Identify which cell holds the provided text, then report its [X, Y] central coordinate. 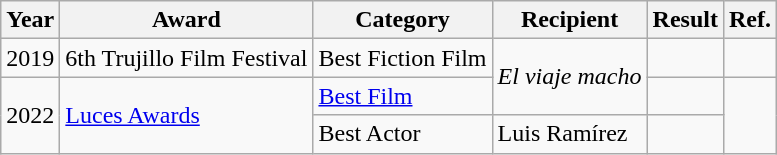
Luis Ramírez [570, 134]
Luces Awards [186, 115]
Best Actor [402, 134]
Result [685, 20]
Ref. [750, 20]
2019 [30, 58]
El viaje macho [570, 77]
6th Trujillo Film Festival [186, 58]
2022 [30, 115]
Best Fiction Film [402, 58]
Category [402, 20]
Recipient [570, 20]
Best Film [402, 96]
Year [30, 20]
Award [186, 20]
